For the text-containing cell, return its midpoint in [X, Y] coordinate format. 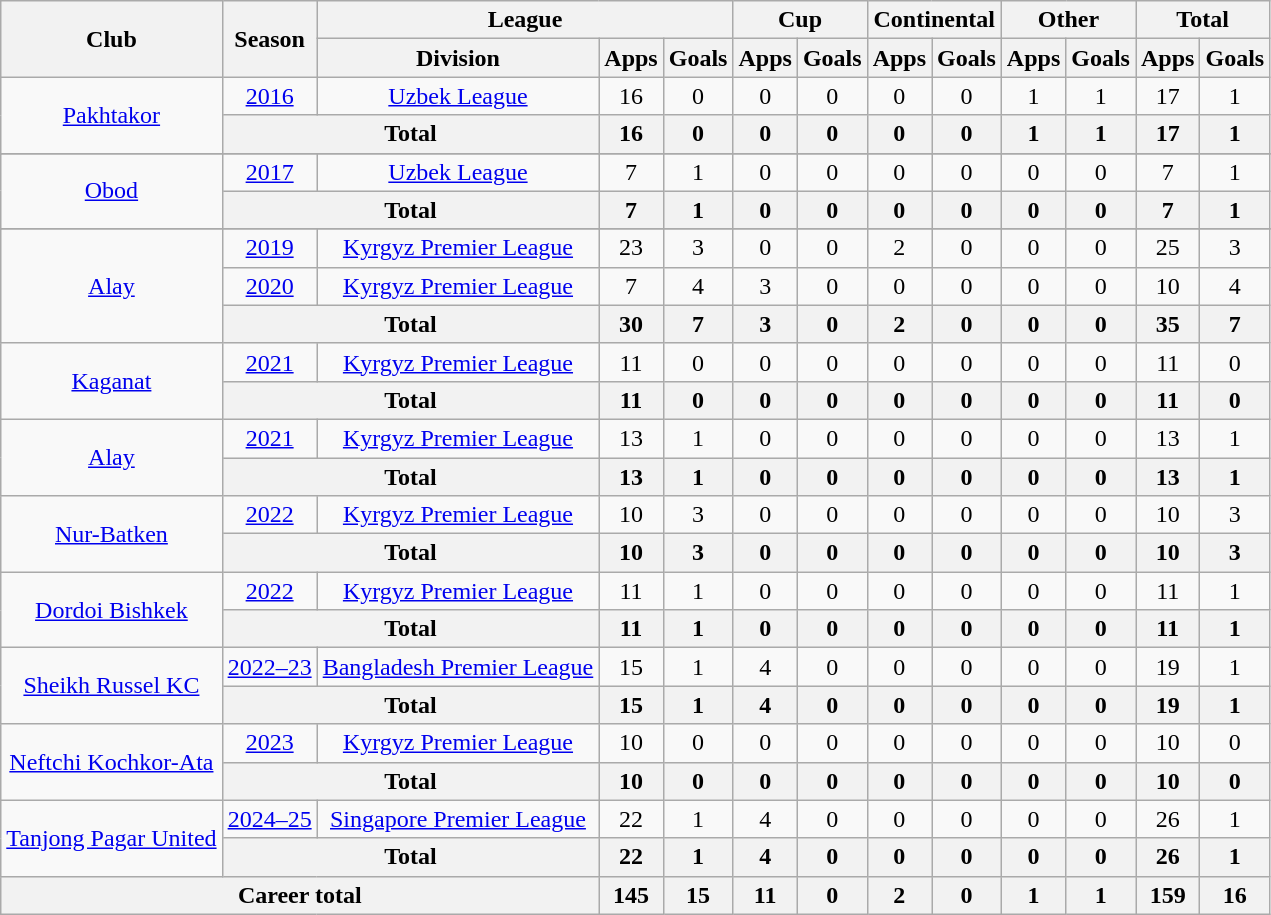
Club [112, 39]
2017 [270, 172]
Nur-Batken [112, 534]
Kaganat [112, 381]
35 [1168, 324]
Singapore Premier League [458, 819]
Pakhtakor [112, 115]
Bangladesh Premier League [458, 667]
2023 [270, 743]
2024–25 [270, 819]
Tanjong Pagar United [112, 838]
Career total [300, 895]
159 [1168, 895]
145 [631, 895]
Cup [800, 20]
Neftchi Kochkor-Ata [112, 762]
25 [1168, 248]
Obod [112, 191]
Continental [934, 20]
2019 [270, 248]
Other [1068, 20]
Division [458, 58]
Sheikh Russel KC [112, 686]
23 [631, 248]
2016 [270, 96]
30 [631, 324]
2022–23 [270, 667]
League [525, 20]
Season [270, 39]
2020 [270, 286]
Dordoi Bishkek [112, 610]
